Detect which cell encompasses the target text, then output its (x, y) center coordinate. 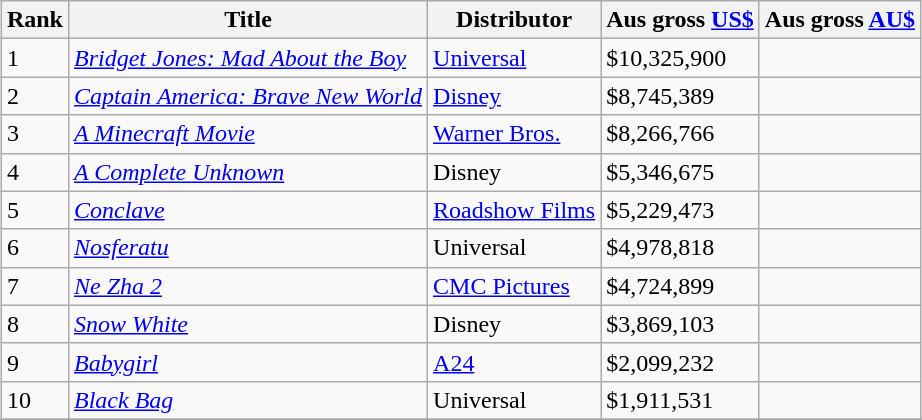
Warner Bros. (514, 134)
2 (34, 96)
$2,099,232 (680, 362)
Aus gross AU$ (840, 20)
Captain America: Brave New World (248, 96)
$3,869,103 (680, 324)
$5,229,473 (680, 210)
6 (34, 248)
Ne Zha 2 (248, 286)
$4,724,899 (680, 286)
A24 (514, 362)
$8,266,766 (680, 134)
1 (34, 58)
7 (34, 286)
Aus gross US$ (680, 20)
Nosferatu (248, 248)
A Complete Unknown (248, 172)
CMC Pictures (514, 286)
Distributor (514, 20)
$4,978,818 (680, 248)
$8,745,389 (680, 96)
$10,325,900 (680, 58)
Bridget Jones: Mad About the Boy (248, 58)
8 (34, 324)
Snow White (248, 324)
Title (248, 20)
Conclave (248, 210)
5 (34, 210)
4 (34, 172)
A Minecraft Movie (248, 134)
3 (34, 134)
Rank (34, 20)
9 (34, 362)
$5,346,675 (680, 172)
Roadshow Films (514, 210)
Babygirl (248, 362)
$1,911,531 (680, 400)
Black Bag (248, 400)
10 (34, 400)
